Return (X, Y) of the center of cell containing provided text 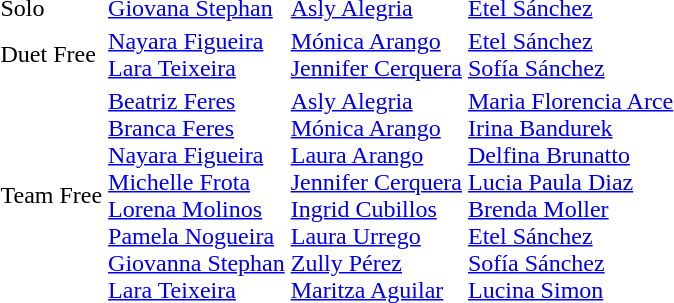
Mónica ArangoJennifer Cerquera (376, 54)
Etel SánchezSofía Sánchez (570, 54)
Nayara FigueiraLara Teixeira (197, 54)
